Locate the cell with the specified text and output its (x, y) center coordinate. 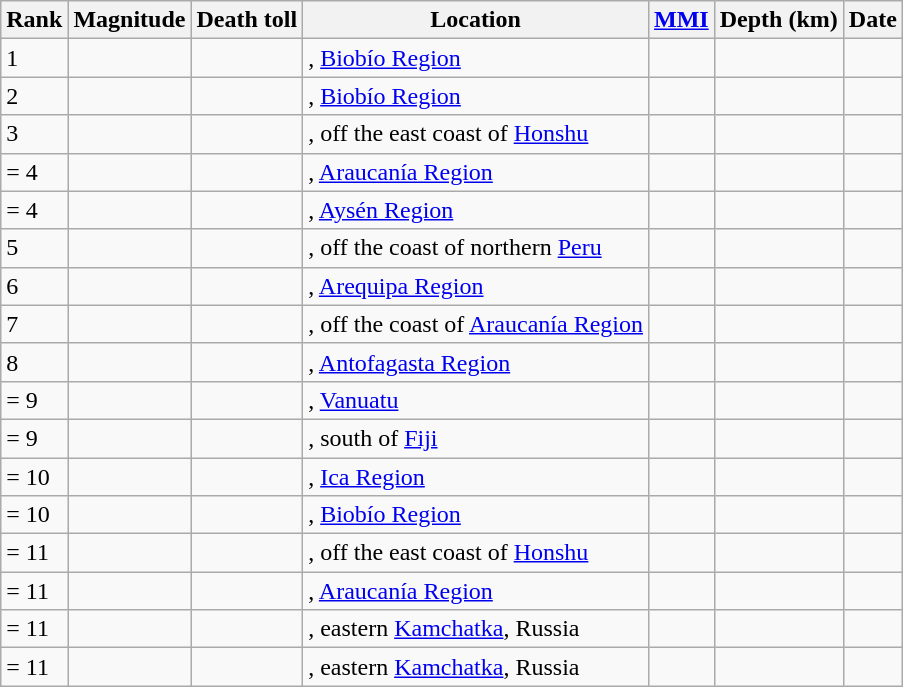
6 (34, 286)
, Arequipa Region (476, 286)
Magnitude (130, 20)
Rank (34, 20)
Depth (km) (778, 20)
MMI (681, 20)
5 (34, 248)
, south of Fiji (476, 438)
1 (34, 58)
Location (476, 20)
, off the coast of Araucanía Region (476, 324)
Date (872, 20)
, Ica Region (476, 477)
8 (34, 362)
, off the coast of northern Peru (476, 248)
, Aysén Region (476, 210)
, Antofagasta Region (476, 362)
, Vanuatu (476, 400)
7 (34, 324)
2 (34, 96)
3 (34, 134)
Death toll (247, 20)
